Locate the cell with the specified text and output its [X, Y] center coordinate. 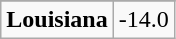
-14.0 [144, 20]
Louisiana [57, 20]
